Locate the cell with the specified text and output its [x, y] center coordinate. 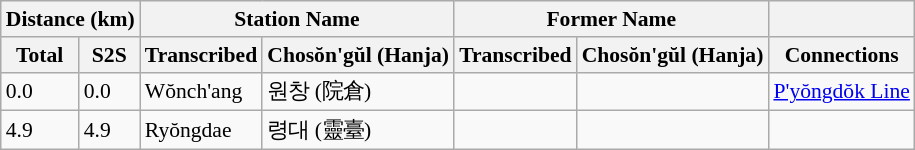
Distance (km) [70, 19]
Ryŏngdae [201, 130]
S2S [110, 55]
원창 (院倉) [358, 92]
Connections [842, 55]
P'yŏngdŏk Line [842, 92]
령대 (靈臺) [358, 130]
Former Name [611, 19]
Total [40, 55]
Wŏnch'ang [201, 92]
Station Name [297, 19]
